Output the (X, Y) coordinate of the center of the cell containing the given text.  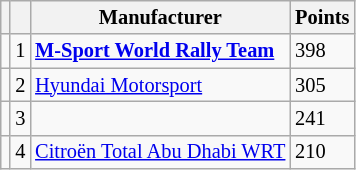
Manufacturer (160, 17)
M-Sport World Rally Team (160, 51)
1 (20, 51)
3 (20, 118)
398 (322, 51)
2 (20, 85)
Citroën Total Abu Dhabi WRT (160, 152)
4 (20, 152)
Hyundai Motorsport (160, 85)
241 (322, 118)
305 (322, 85)
Points (322, 17)
210 (322, 152)
